Return the (X, Y) coordinate for the center point of the cell that contains the specified text.  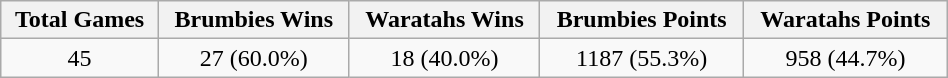
45 (80, 58)
Brumbies Wins (254, 20)
27 (60.0%) (254, 58)
1187 (55.3%) (642, 58)
Brumbies Points (642, 20)
Waratahs Wins (444, 20)
958 (44.7%) (846, 58)
Waratahs Points (846, 20)
18 (40.0%) (444, 58)
Total Games (80, 20)
